Output the [x, y] coordinate of the center of the cell containing the given text.  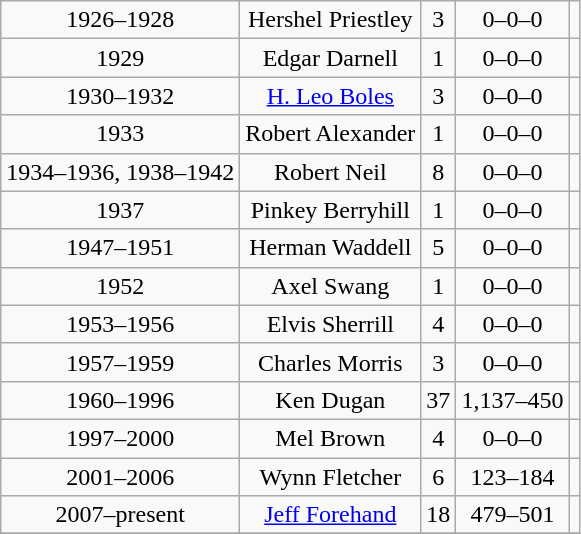
Hershel Priestley [330, 20]
1957–1959 [120, 362]
Edgar Darnell [330, 58]
1953–1956 [120, 324]
479–501 [512, 515]
Ken Dugan [330, 400]
123–184 [512, 477]
2001–2006 [120, 477]
18 [438, 515]
Herman Waddell [330, 248]
Wynn Fletcher [330, 477]
Robert Alexander [330, 134]
6 [438, 477]
1960–1996 [120, 400]
Charles Morris [330, 362]
Jeff Forehand [330, 515]
1997–2000 [120, 438]
1937 [120, 210]
1947–1951 [120, 248]
Robert Neil [330, 172]
1933 [120, 134]
Mel Brown [330, 438]
2007–present [120, 515]
H. Leo Boles [330, 96]
1926–1928 [120, 20]
1929 [120, 58]
Pinkey Berryhill [330, 210]
1952 [120, 286]
8 [438, 172]
1,137–450 [512, 400]
1930–1932 [120, 96]
Elvis Sherrill [330, 324]
1934–1936, 1938–1942 [120, 172]
5 [438, 248]
37 [438, 400]
Axel Swang [330, 286]
